Return the (x, y) coordinate for the center point of the cell that contains the specified text.  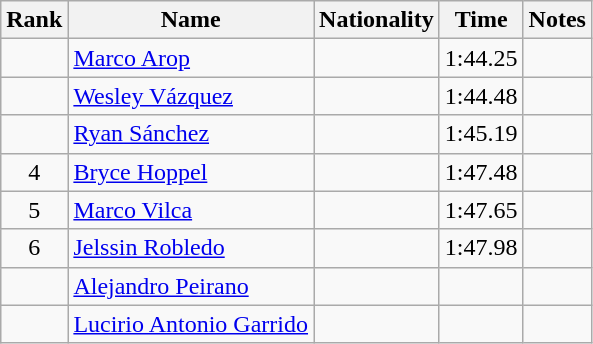
Wesley Vázquez (191, 96)
1:44.25 (481, 58)
Alejandro Peirano (191, 286)
1:47.65 (481, 210)
1:47.98 (481, 248)
1:44.48 (481, 96)
Rank (34, 20)
Bryce Hoppel (191, 172)
Marco Arop (191, 58)
4 (34, 172)
Lucirio Antonio Garrido (191, 324)
6 (34, 248)
1:47.48 (481, 172)
Marco Vilca (191, 210)
Jelssin Robledo (191, 248)
Nationality (377, 20)
5 (34, 210)
Ryan Sánchez (191, 134)
Time (481, 20)
Notes (557, 20)
Name (191, 20)
1:45.19 (481, 134)
